Identify which cell holds the provided text, then report its (x, y) central coordinate. 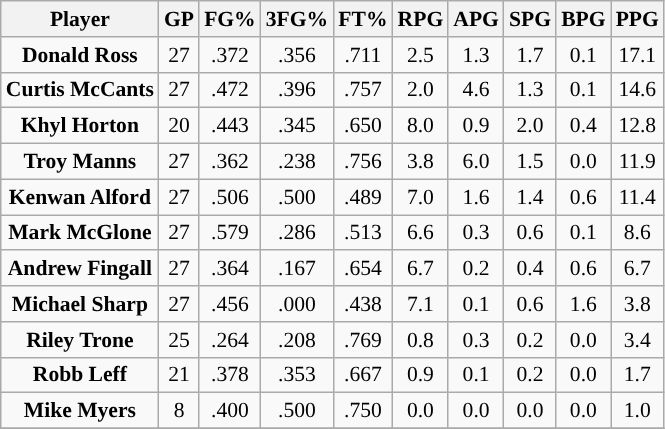
8.6 (638, 233)
.757 (362, 90)
.650 (362, 126)
.396 (297, 90)
11.4 (638, 197)
6.0 (476, 162)
Michael Sharp (80, 304)
.489 (362, 197)
.756 (362, 162)
.364 (230, 269)
Mark McGlone (80, 233)
BPG (584, 19)
APG (476, 19)
.513 (362, 233)
.654 (362, 269)
Robb Leff (80, 375)
17.1 (638, 55)
FG% (230, 19)
Mike Myers (80, 411)
.208 (297, 340)
.506 (230, 197)
.579 (230, 233)
.711 (362, 55)
.353 (297, 375)
FT% (362, 19)
.769 (362, 340)
25 (179, 340)
Troy Manns (80, 162)
Donald Ross (80, 55)
.472 (230, 90)
Curtis McCants (80, 90)
.345 (297, 126)
11.9 (638, 162)
.438 (362, 304)
GP (179, 19)
3FG% (297, 19)
.667 (362, 375)
0.8 (421, 340)
1.5 (530, 162)
6.6 (421, 233)
RPG (421, 19)
.000 (297, 304)
12.8 (638, 126)
7.0 (421, 197)
1.4 (530, 197)
2.5 (421, 55)
.443 (230, 126)
PPG (638, 19)
.750 (362, 411)
.286 (297, 233)
8 (179, 411)
Riley Trone (80, 340)
1.0 (638, 411)
3.4 (638, 340)
.378 (230, 375)
.372 (230, 55)
20 (179, 126)
7.1 (421, 304)
4.6 (476, 90)
.362 (230, 162)
Player (80, 19)
8.0 (421, 126)
.356 (297, 55)
14.6 (638, 90)
Khyl Horton (80, 126)
.238 (297, 162)
.167 (297, 269)
Kenwan Alford (80, 197)
Andrew Fingall (80, 269)
21 (179, 375)
.400 (230, 411)
SPG (530, 19)
.456 (230, 304)
.264 (230, 340)
